Return (X, Y) of the center of cell containing provided text 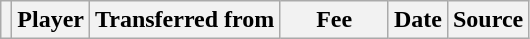
Player (51, 20)
Date (418, 20)
Transferred from (185, 20)
Fee (334, 20)
Source (488, 20)
